Determine the (x, y) coordinate at the center of the cell enclosing the given text.  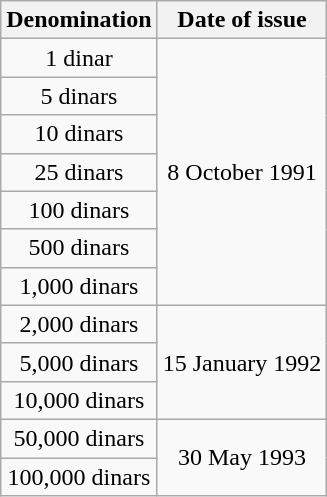
30 May 1993 (242, 457)
2,000 dinars (79, 324)
15 January 1992 (242, 362)
10 dinars (79, 134)
100 dinars (79, 210)
25 dinars (79, 172)
5 dinars (79, 96)
50,000 dinars (79, 438)
10,000 dinars (79, 400)
5,000 dinars (79, 362)
Denomination (79, 20)
1,000 dinars (79, 286)
100,000 dinars (79, 477)
500 dinars (79, 248)
8 October 1991 (242, 172)
Date of issue (242, 20)
1 dinar (79, 58)
